For the text-containing cell, return its midpoint in (x, y) coordinate format. 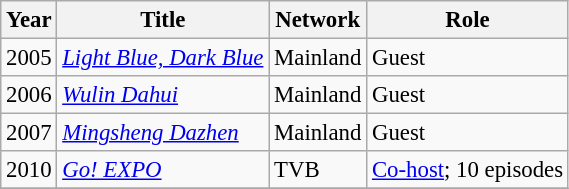
2006 (29, 95)
Title (163, 20)
Year (29, 20)
Mingsheng Dazhen (163, 133)
2007 (29, 133)
Co-host; 10 episodes (468, 170)
Role (468, 20)
2005 (29, 58)
Network (318, 20)
TVB (318, 170)
Wulin Dahui (163, 95)
Light Blue, Dark Blue (163, 58)
Go! EXPO (163, 170)
2010 (29, 170)
